Locate the cell with the specified text and output its [x, y] center coordinate. 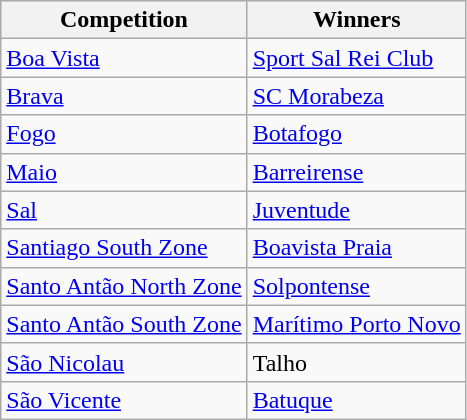
São Vicente [124, 400]
Sport Sal Rei Club [356, 58]
Talho [356, 362]
Botafogo [356, 134]
Solpontense [356, 286]
Santiago South Zone [124, 248]
Batuque [356, 400]
Santo Antão South Zone [124, 324]
Santo Antão North Zone [124, 286]
Winners [356, 20]
Maio [124, 172]
Competition [124, 20]
Sal [124, 210]
Juventude [356, 210]
Barreirense [356, 172]
Fogo [124, 134]
Brava [124, 96]
São Nicolau [124, 362]
SC Morabeza [356, 96]
Marítimo Porto Novo [356, 324]
Boa Vista [124, 58]
Boavista Praia [356, 248]
